From the cell containing the given text, extract its center point as (x, y) coordinate. 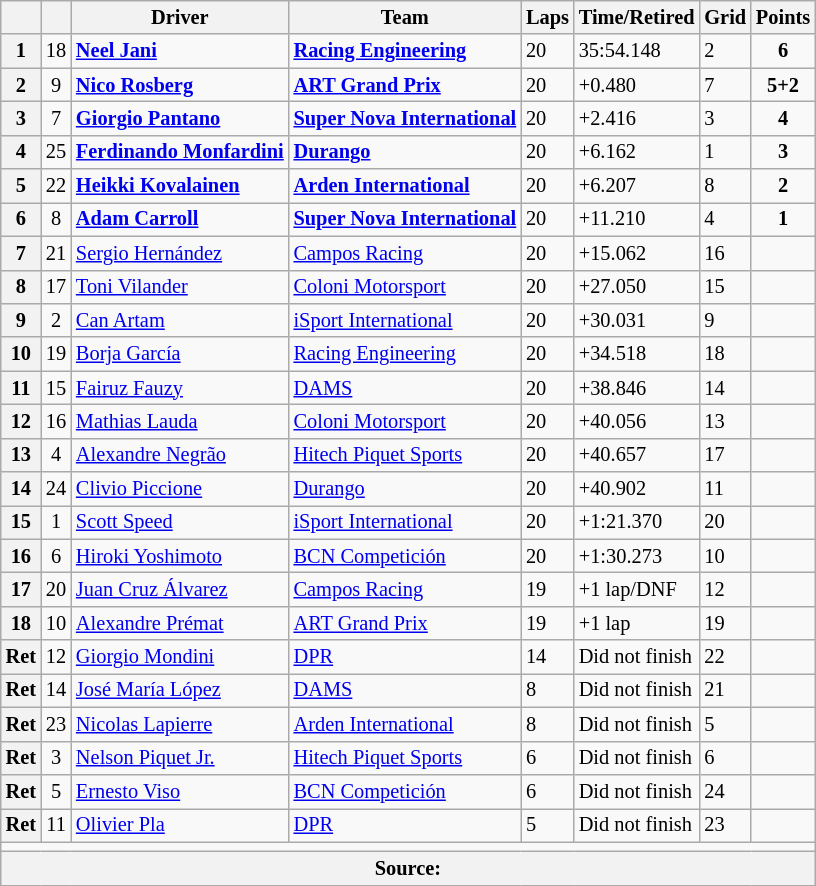
Sergio Hernández (180, 253)
Adam Carroll (180, 219)
Scott Speed (180, 522)
José María López (180, 690)
Neel Jani (180, 51)
+15.062 (637, 253)
Ernesto Viso (180, 791)
Borja García (180, 354)
Heikki Kovalainen (180, 186)
+0.480 (637, 85)
25 (56, 152)
Ferdinando Monfardini (180, 152)
35:54.148 (637, 51)
Giorgio Mondini (180, 657)
+6.207 (637, 186)
Fairuz Fauzy (180, 388)
Hiroki Yoshimoto (180, 556)
Giorgio Pantano (180, 118)
Source: (408, 868)
Nelson Piquet Jr. (180, 758)
Olivier Pla (180, 825)
Grid (725, 17)
+1:30.273 (637, 556)
+1 lap (637, 623)
Points (783, 17)
Mathias Lauda (180, 421)
Toni Vilander (180, 287)
5+2 (783, 85)
+1:21.370 (637, 522)
Alexandre Prémat (180, 623)
+40.056 (637, 421)
+34.518 (637, 354)
+6.162 (637, 152)
Clivio Piccione (180, 489)
Juan Cruz Álvarez (180, 589)
Laps (548, 17)
+11.210 (637, 219)
+40.657 (637, 455)
+30.031 (637, 320)
Nico Rosberg (180, 85)
+27.050 (637, 287)
+2.416 (637, 118)
Nicolas Lapierre (180, 724)
+1 lap/DNF (637, 589)
Time/Retired (637, 17)
Alexandre Negrão (180, 455)
+38.846 (637, 388)
Can Artam (180, 320)
+40.902 (637, 489)
Team (405, 17)
Driver (180, 17)
